Determine the [X, Y] coordinate at the center of the cell enclosing the given text.  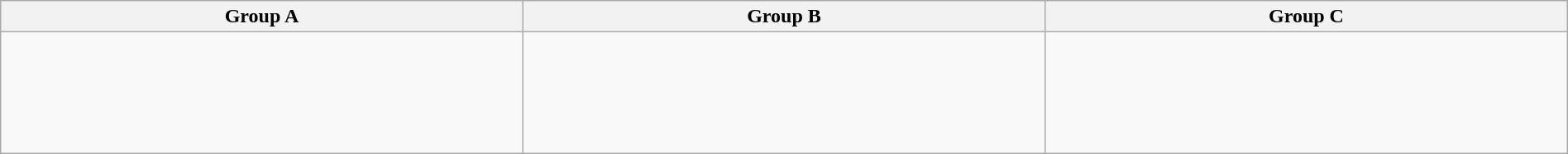
Group C [1307, 17]
Group B [784, 17]
Group A [262, 17]
